Locate the cell with the specified text and output its [x, y] center coordinate. 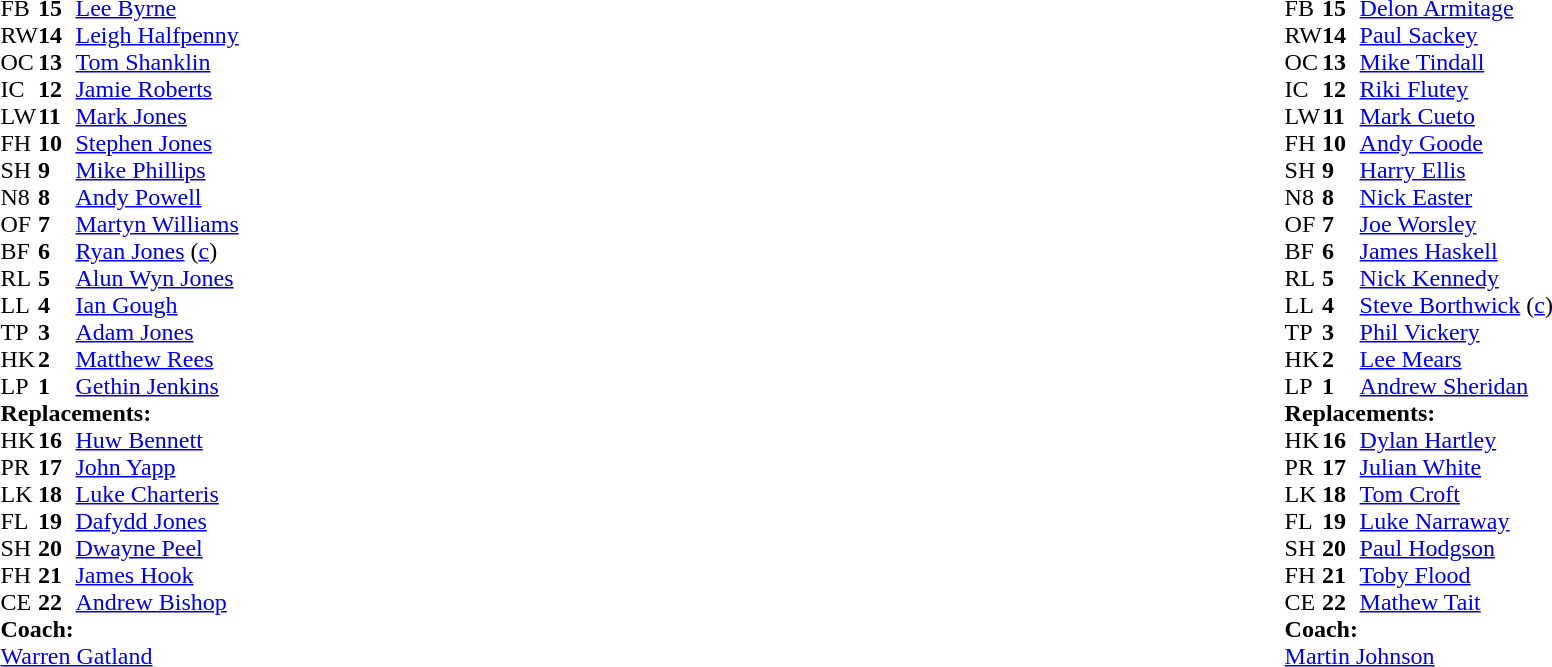
Ryan Jones (c) [158, 252]
Dwayne Peel [158, 548]
Tom Shanklin [158, 62]
Mark Jones [158, 116]
Andrew Bishop [158, 602]
Stephen Jones [158, 144]
Luke Charteris [158, 494]
Ian Gough [158, 306]
Mike Phillips [158, 170]
Adam Jones [158, 332]
Coach: [119, 630]
Jamie Roberts [158, 90]
Replacements: [119, 414]
Matthew Rees [158, 360]
Gethin Jenkins [158, 386]
John Yapp [158, 468]
Martyn Williams [158, 224]
Leigh Halfpenny [158, 36]
Andy Powell [158, 198]
James Hook [158, 576]
Dafydd Jones [158, 522]
Alun Wyn Jones [158, 278]
Huw Bennett [158, 440]
